Search for the cell housing the specified text and yield its [x, y] center coordinate. 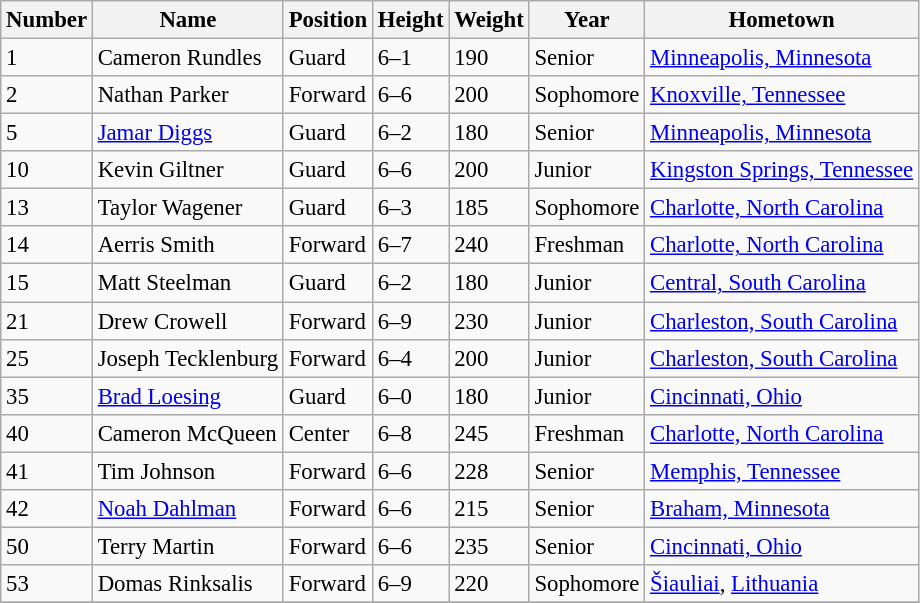
2 [47, 95]
6–0 [410, 396]
Terry Martin [188, 546]
5 [47, 133]
185 [489, 208]
220 [489, 584]
Nathan Parker [188, 95]
Šiauliai, Lithuania [782, 584]
Domas Rinksalis [188, 584]
Brad Loesing [188, 396]
Noah Dahlman [188, 509]
Hometown [782, 20]
Weight [489, 20]
Taylor Wagener [188, 208]
235 [489, 546]
230 [489, 321]
Joseph Tecklenburg [188, 358]
Central, South Carolina [782, 283]
13 [47, 208]
53 [47, 584]
Name [188, 20]
228 [489, 471]
Position [328, 20]
Cameron McQueen [188, 433]
40 [47, 433]
Cameron Rundles [188, 58]
6–1 [410, 58]
42 [47, 509]
35 [47, 396]
Year [587, 20]
15 [47, 283]
Drew Crowell [188, 321]
Tim Johnson [188, 471]
14 [47, 245]
25 [47, 358]
190 [489, 58]
215 [489, 509]
Kingston Springs, Tennessee [782, 170]
Number [47, 20]
50 [47, 546]
Kevin Giltner [188, 170]
Knoxville, Tennessee [782, 95]
Aerris Smith [188, 245]
245 [489, 433]
Center [328, 433]
6–8 [410, 433]
6–3 [410, 208]
Braham, Minnesota [782, 509]
21 [47, 321]
Jamar Diggs [188, 133]
Matt Steelman [188, 283]
6–7 [410, 245]
240 [489, 245]
1 [47, 58]
Height [410, 20]
41 [47, 471]
6–4 [410, 358]
10 [47, 170]
Memphis, Tennessee [782, 471]
